Return (x, y) of the center of cell containing provided text 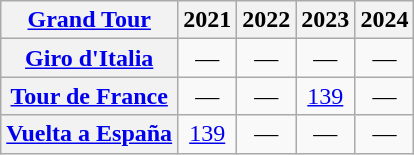
Vuelta a España (90, 134)
Giro d'Italia (90, 58)
Grand Tour (90, 20)
2024 (384, 20)
2021 (208, 20)
2023 (326, 20)
2022 (266, 20)
Tour de France (90, 96)
